Scan for the cell matching the given text and deliver its [x, y] coordinate at center. 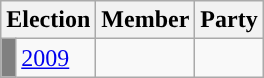
Member [146, 20]
2009 [56, 58]
Election [48, 20]
Party [229, 20]
